Output the (X, Y) coordinate of the center of the cell containing the given text.  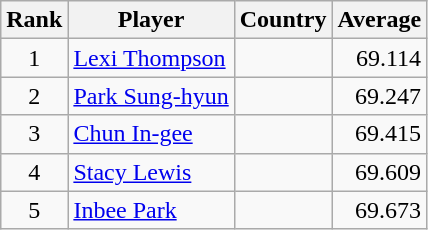
2 (34, 96)
69.609 (380, 172)
69.673 (380, 210)
1 (34, 58)
Average (380, 20)
69.114 (380, 58)
Rank (34, 20)
4 (34, 172)
Chun In-gee (151, 134)
69.415 (380, 134)
Lexi Thompson (151, 58)
Park Sung-hyun (151, 96)
Player (151, 20)
5 (34, 210)
Inbee Park (151, 210)
69.247 (380, 96)
3 (34, 134)
Stacy Lewis (151, 172)
Country (283, 20)
